Capture the cell that displays the provided text and extract its (X, Y) central coordinate. 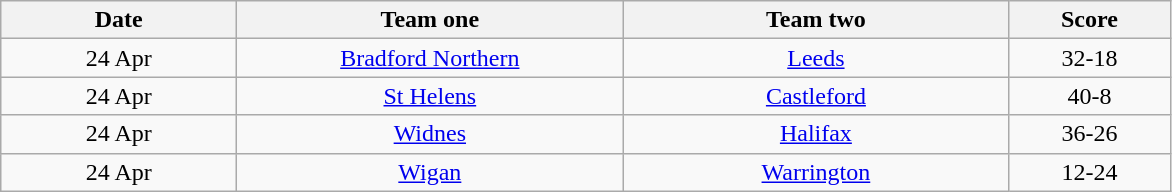
Bradford Northern (430, 58)
Wigan (430, 172)
Widnes (430, 134)
Team one (430, 20)
Leeds (816, 58)
Team two (816, 20)
12-24 (1090, 172)
Date (119, 20)
Halifax (816, 134)
40-8 (1090, 96)
32-18 (1090, 58)
Castleford (816, 96)
St Helens (430, 96)
Warrington (816, 172)
Score (1090, 20)
36-26 (1090, 134)
